Identify which cell holds the provided text, then report its (x, y) central coordinate. 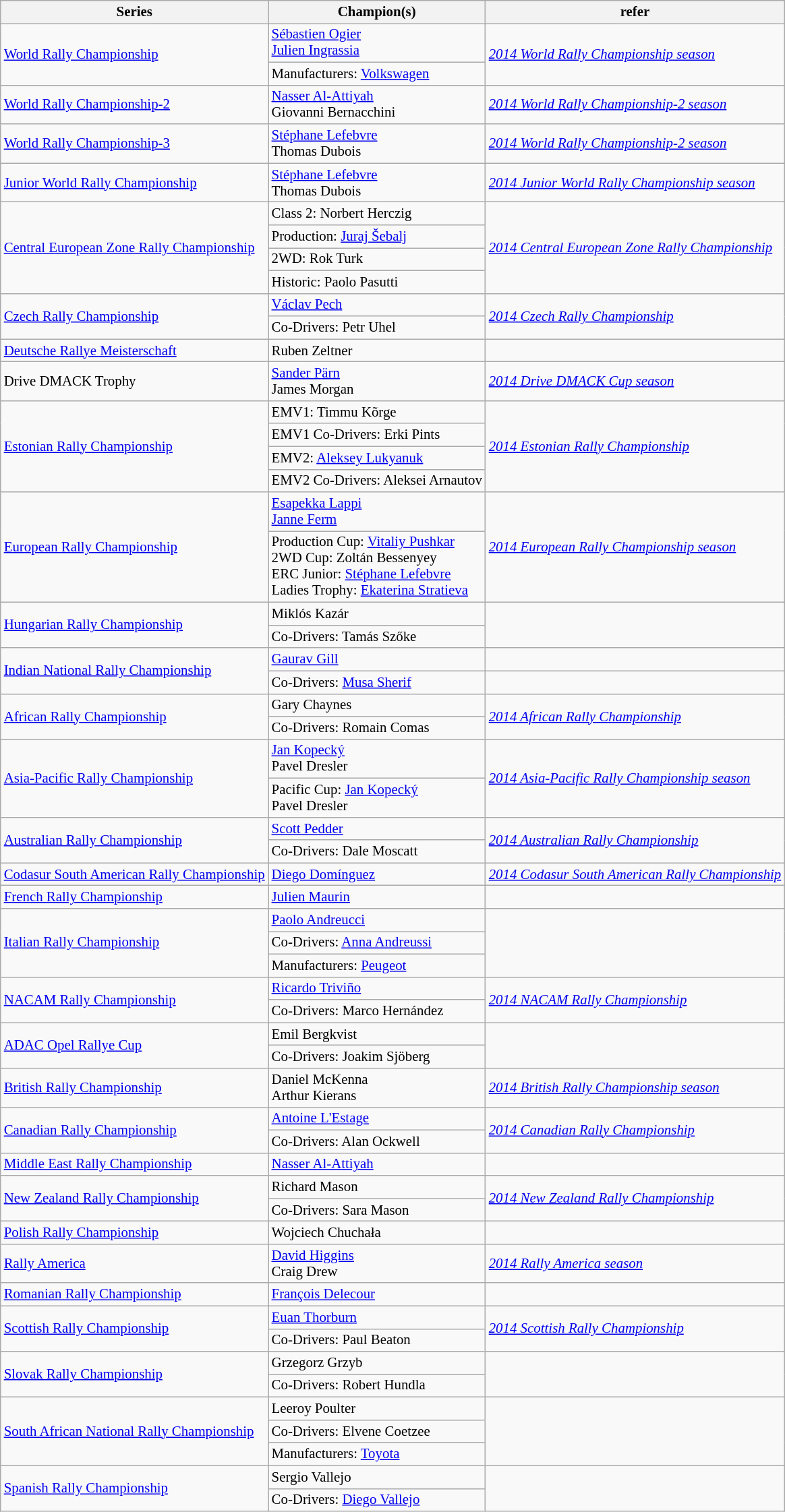
British Rally Championship (135, 1088)
Nasser Al-Attiyah (377, 1164)
Middle East Rally Championship (135, 1164)
French Rally Championship (135, 897)
Gaurav Gill (377, 659)
Hungarian Rally Championship (135, 626)
2014 Drive DMACK Cup season (635, 382)
EMV2: Aleksey Lukyanuk (377, 458)
Co-Drivers: Marco Hernández (377, 1011)
refer (635, 12)
Co-Drivers: Elvene Coetzee (377, 1431)
European Rally Championship (135, 547)
Production Cup: Vitaliy Pushkar2WD Cup: Zoltán BessenyeyERC Junior: Stéphane LefebvreLadies Trophy: Ekaterina Stratieva (377, 567)
Czech Rally Championship (135, 316)
Scott Pedder (377, 828)
Ruben Zeltner (377, 351)
2014 African Rally Championship (635, 717)
Polish Rally Championship (135, 1233)
Gary Chaynes (377, 705)
2014 British Rally Championship season (635, 1088)
ADAC Opel Rallye Cup (135, 1046)
African Rally Championship (135, 717)
Deutsche Rallye Meisterschaft (135, 351)
2014 Estonian Rally Championship (635, 446)
2014 Junior World Rally Championship season (635, 183)
Co-Drivers: Dale Moscatt (377, 851)
Co-Drivers: Robert Hundla (377, 1386)
World Rally Championship-3 (135, 144)
2014 New Zealand Rally Championship (635, 1199)
Richard Mason (377, 1187)
Antoine L'Estage (377, 1118)
Asia-Pacific Rally Championship (135, 779)
2014 World Rally Championship season (635, 54)
Euan Thorburn (377, 1317)
Jan Kopecký Pavel Dresler (377, 759)
New Zealand Rally Championship (135, 1199)
Manufacturers: Peugeot (377, 965)
Václav Pech (377, 305)
Estonian Rally Championship (135, 446)
Champion(s) (377, 12)
Codasur South American Rally Championship (135, 874)
2014 Codasur South American Rally Championship (635, 874)
Italian Rally Championship (135, 943)
Indian National Rally Championship (135, 671)
2014 Asia-Pacific Rally Championship season (635, 779)
Canadian Rally Championship (135, 1130)
Daniel McKenna Arthur Kierans (377, 1088)
2014 Canadian Rally Championship (635, 1130)
Esapekka Lappi Janne Ferm (377, 512)
Series (135, 12)
EMV1 Co-Drivers: Erki Pints (377, 435)
2014 European Rally Championship season (635, 547)
South African National Rally Championship (135, 1432)
2014 Australian Rally Championship (635, 840)
Manufacturers: Toyota (377, 1454)
Co-Drivers: Anna Andreussi (377, 943)
Spanish Rally Championship (135, 1488)
Grzegorz Grzyb (377, 1363)
Sander Pärn James Morgan (377, 382)
World Rally Championship (135, 54)
Co-Drivers: Alan Ockwell (377, 1141)
François Delecour (377, 1294)
Ricardo Triviño (377, 988)
World Rally Championship-2 (135, 104)
Historic: Paolo Pasutti (377, 282)
Australian Rally Championship (135, 840)
Scottish Rally Championship (135, 1329)
2014 Central European Zone Rally Championship (635, 248)
Sergio Vallejo (377, 1477)
Class 2: Norbert Herczig (377, 214)
Paolo Andreucci (377, 920)
2014 NACAM Rally Championship (635, 1000)
Co-Drivers: Diego Vallejo (377, 1500)
Co-Drivers: Paul Beaton (377, 1340)
Nasser Al-Attiyah Giovanni Bernacchini (377, 104)
Manufacturers: Volkswagen (377, 73)
Co-Drivers: Sara Mason (377, 1210)
Co-Drivers: Romain Comas (377, 728)
EMV2 Co-Drivers: Aleksei Arnautov (377, 481)
Rally America (135, 1263)
Slovak Rally Championship (135, 1374)
Pacific Cup: Jan Kopecký Pavel Dresler (377, 797)
Junior World Rally Championship (135, 183)
David Higgins Craig Drew (377, 1263)
2014 Scottish Rally Championship (635, 1329)
2014 Czech Rally Championship (635, 316)
Co-Drivers: Tamás Szőke (377, 636)
Production: Juraj Šebalj (377, 237)
2014 Rally America season (635, 1263)
EMV1: Timmu Kõrge (377, 412)
Co-Drivers: Joakim Sjöberg (377, 1057)
NACAM Rally Championship (135, 1000)
Central European Zone Rally Championship (135, 248)
2WD: Rok Turk (377, 259)
Drive DMACK Trophy (135, 382)
Diego Domínguez (377, 874)
Romanian Rally Championship (135, 1294)
Emil Bergkvist (377, 1034)
Co-Drivers: Musa Sherif (377, 682)
Co-Drivers: Petr Uhel (377, 328)
Wojciech Chuchała (377, 1233)
Sébastien Ogier Julien Ingrassia (377, 42)
Leeroy Poulter (377, 1409)
Julien Maurin (377, 897)
Miklós Kazár (377, 614)
